Determine the (x, y) coordinate at the center of the cell enclosing the given text.  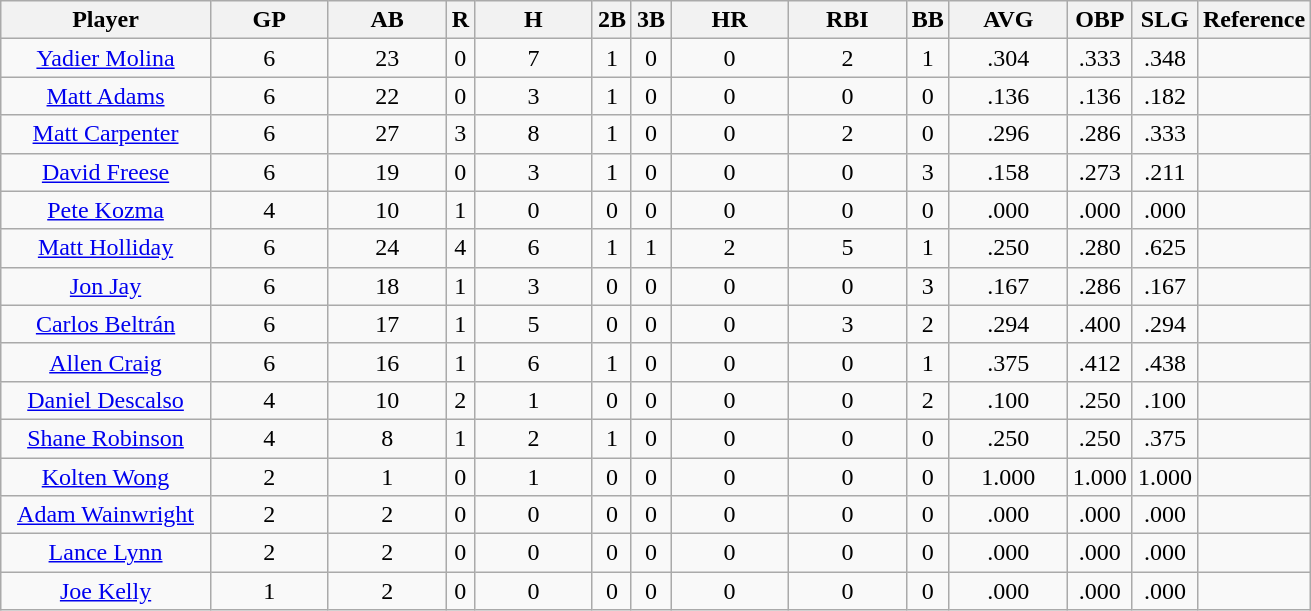
23 (387, 58)
SLG (1164, 20)
Daniel Descalso (106, 400)
.438 (1164, 362)
GP (269, 20)
.182 (1164, 96)
.280 (1100, 248)
18 (387, 286)
Reference (1254, 20)
Shane Robinson (106, 438)
7 (534, 58)
R (460, 20)
Yadier Molina (106, 58)
Matt Carpenter (106, 134)
24 (387, 248)
16 (387, 362)
.158 (1008, 172)
.400 (1100, 324)
Pete Kozma (106, 210)
Lance Lynn (106, 553)
David Freese (106, 172)
OBP (1100, 20)
AVG (1008, 20)
.412 (1100, 362)
RBI (847, 20)
Player (106, 20)
Matt Holliday (106, 248)
2B (612, 20)
.304 (1008, 58)
Carlos Beltrán (106, 324)
Matt Adams (106, 96)
.348 (1164, 58)
17 (387, 324)
3B (650, 20)
BB (928, 20)
Adam Wainwright (106, 515)
.273 (1100, 172)
Joe Kelly (106, 591)
HR (730, 20)
H (534, 20)
22 (387, 96)
Jon Jay (106, 286)
.296 (1008, 134)
Kolten Wong (106, 477)
.625 (1164, 248)
AB (387, 20)
.211 (1164, 172)
Allen Craig (106, 362)
19 (387, 172)
27 (387, 134)
